Output the (x, y) coordinate of the center of the cell containing the given text.  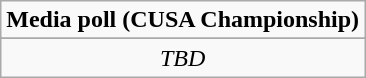
TBD (183, 58)
Media poll (CUSA Championship) (183, 20)
